Capture the cell that displays the provided text and extract its (x, y) central coordinate. 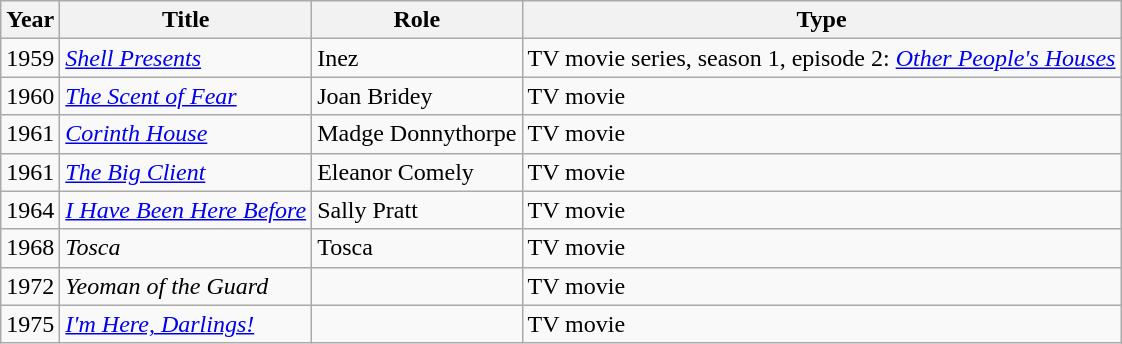
TV movie series, season 1, episode 2: Other People's Houses (822, 58)
1959 (30, 58)
1975 (30, 324)
1960 (30, 96)
I Have Been Here Before (186, 210)
The Big Client (186, 172)
The Scent of Fear (186, 96)
Madge Donnythorpe (417, 134)
Role (417, 20)
Title (186, 20)
Yeoman of the Guard (186, 286)
Corinth House (186, 134)
1964 (30, 210)
Shell Presents (186, 58)
Eleanor Comely (417, 172)
1968 (30, 248)
Type (822, 20)
I'm Here, Darlings! (186, 324)
Inez (417, 58)
1972 (30, 286)
Joan Bridey (417, 96)
Sally Pratt (417, 210)
Year (30, 20)
